From the cell containing the given text, extract its center point as [x, y] coordinate. 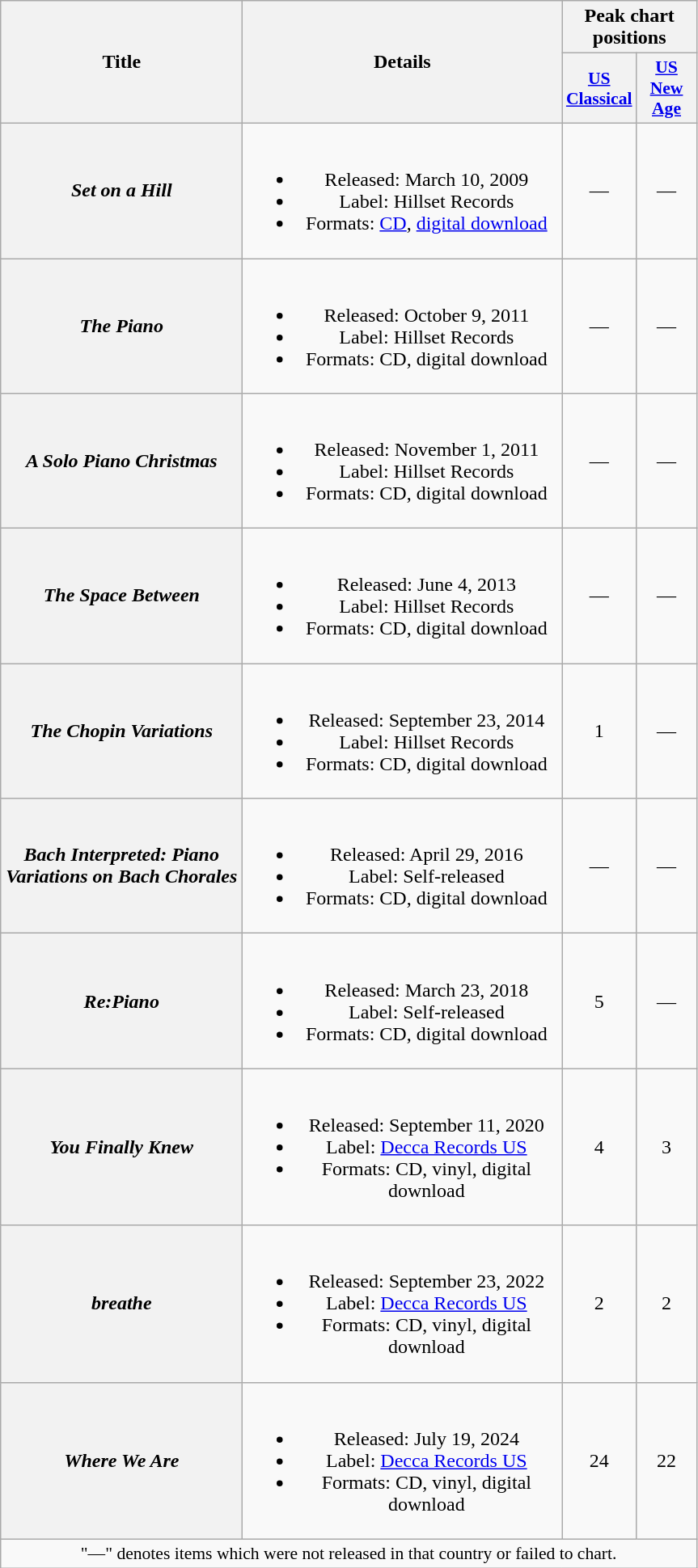
Released: September 23, 2014Label: Hillset RecordsFormats: CD, digital download [403, 731]
"—" denotes items which were not released in that country or failed to chart. [349, 1553]
The Space Between [121, 596]
Released: March 23, 2018Label: Self-releasedFormats: CD, digital download [403, 1001]
4 [599, 1147]
You Finally Knew [121, 1147]
breathe [121, 1304]
Re:Piano [121, 1001]
24 [599, 1461]
Bach Interpreted: Piano Variations on Bach Chorales [121, 866]
5 [599, 1001]
3 [666, 1147]
The Piano [121, 327]
Released: June 4, 2013Label: Hillset RecordsFormats: CD, digital download [403, 596]
22 [666, 1461]
Where We Are [121, 1461]
Released: September 23, 2022Label: Decca Records USFormats: CD, vinyl, digital download [403, 1304]
Released: April 29, 2016Label: Self-releasedFormats: CD, digital download [403, 866]
Details [403, 62]
Released: September 11, 2020Label: Decca Records USFormats: CD, vinyl, digital download [403, 1147]
Released: July 19, 2024Label: Decca Records USFormats: CD, vinyl, digital download [403, 1461]
Released: March 10, 2009Label: Hillset RecordsFormats: CD, digital download [403, 191]
Released: November 1, 2011Label: Hillset RecordsFormats: CD, digital download [403, 461]
Title [121, 62]
US New Age [666, 89]
1 [599, 731]
A Solo Piano Christmas [121, 461]
Set on a Hill [121, 191]
Released: October 9, 2011Label: Hillset RecordsFormats: CD, digital download [403, 327]
The Chopin Variations [121, 731]
Peak chart positions [629, 27]
US Classical [599, 89]
